From the cell containing the given text, extract its center point as (x, y) coordinate. 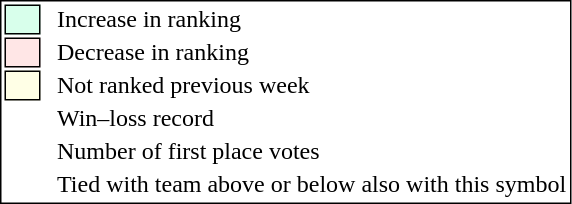
Increase in ranking (312, 19)
Number of first place votes (312, 151)
Win–loss record (312, 119)
Not ranked previous week (312, 85)
Decrease in ranking (312, 53)
Tied with team above or below also with this symbol (312, 185)
